Locate the cell with the specified text and output its (X, Y) center coordinate. 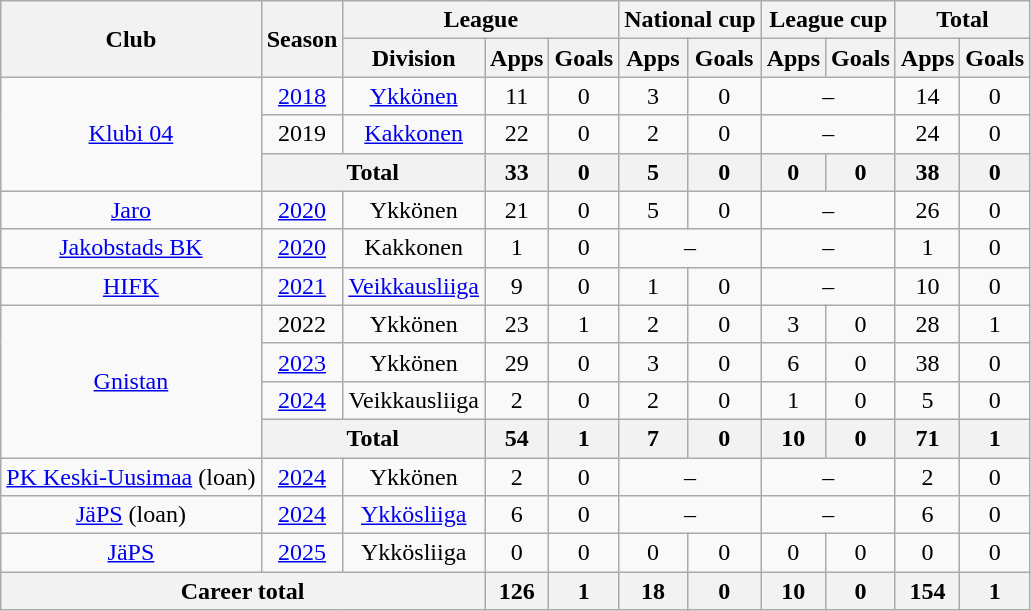
24 (927, 134)
Division (414, 58)
Gnistan (131, 381)
14 (927, 96)
28 (927, 324)
23 (517, 324)
HIFK (131, 286)
League (481, 20)
JäPS (131, 553)
National cup (690, 20)
18 (653, 591)
2022 (302, 324)
Club (131, 39)
2018 (302, 96)
JäPS (loan) (131, 515)
9 (517, 286)
Jaro (131, 210)
29 (517, 362)
Career total (243, 591)
7 (653, 438)
2025 (302, 553)
2019 (302, 134)
71 (927, 438)
11 (517, 96)
Season (302, 39)
Jakobstads BK (131, 248)
Klubi 04 (131, 134)
2021 (302, 286)
26 (927, 210)
54 (517, 438)
League cup (828, 20)
2023 (302, 362)
PK Keski-Uusimaa (loan) (131, 477)
22 (517, 134)
33 (517, 172)
154 (927, 591)
126 (517, 591)
21 (517, 210)
